Provide the (X, Y) coordinate of the cell's center where the given text is located.  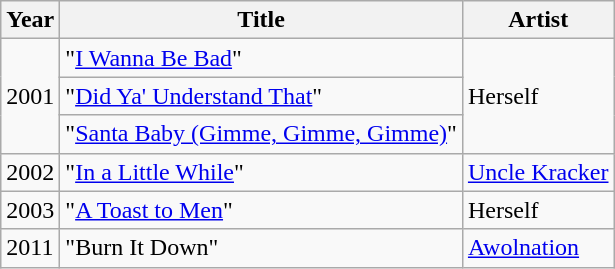
2001 (30, 96)
"A Toast to Men" (262, 210)
"Santa Baby (Gimme, Gimme, Gimme)" (262, 134)
Artist (538, 20)
"In a Little While" (262, 172)
Awolnation (538, 248)
Uncle Kracker (538, 172)
"Did Ya' Understand That" (262, 96)
Year (30, 20)
Title (262, 20)
2002 (30, 172)
"Burn It Down" (262, 248)
"I Wanna Be Bad" (262, 58)
2003 (30, 210)
2011 (30, 248)
